Pinpoint the cell where the given text exists, returning its (x, y) midpoint coordinate. 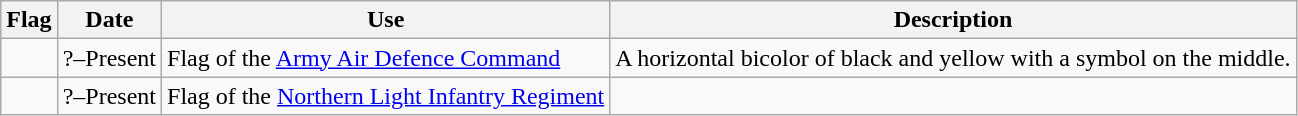
Flag of the Northern Light Infantry Regiment (386, 96)
Flag (29, 20)
Use (386, 20)
Flag of the Army Air Defence Command (386, 58)
A horizontal bicolor of black and yellow with a symbol on the middle. (953, 58)
Description (953, 20)
Date (109, 20)
